Scan for the cell matching the given text and deliver its (x, y) coordinate at center. 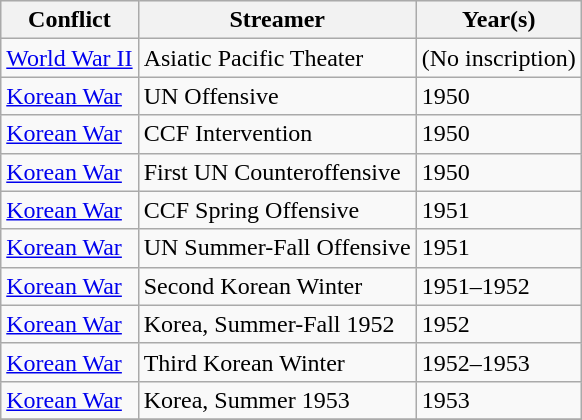
Conflict (70, 20)
1952 (498, 324)
Korea, Summer 1953 (277, 400)
World War II (70, 58)
Year(s) (498, 20)
Third Korean Winter (277, 362)
CCF Spring Offensive (277, 210)
1951–1952 (498, 286)
CCF Intervention (277, 134)
Korea, Summer-Fall 1952 (277, 324)
1953 (498, 400)
Streamer (277, 20)
(No inscription) (498, 58)
UN Summer-Fall Offensive (277, 248)
Second Korean Winter (277, 286)
UN Offensive (277, 96)
First UN Counteroffensive (277, 172)
Asiatic Pacific Theater (277, 58)
1952–1953 (498, 362)
